Return (x, y) of the center of cell containing provided text 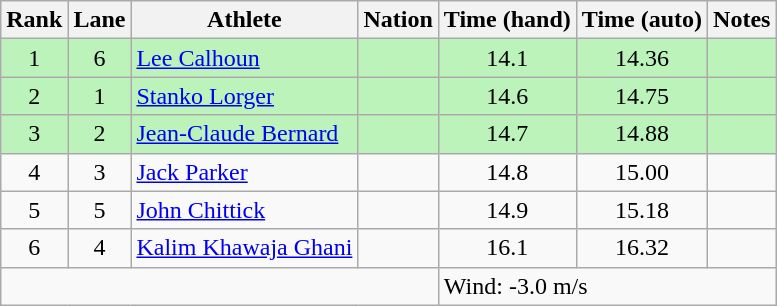
Jean-Claude Bernard (244, 134)
Nation (398, 20)
14.1 (507, 58)
Time (auto) (642, 20)
14.88 (642, 134)
15.00 (642, 172)
16.32 (642, 248)
Stanko Lorger (244, 96)
Kalim Khawaja Ghani (244, 248)
Wind: -3.0 m/s (607, 286)
Jack Parker (244, 172)
14.36 (642, 58)
John Chittick (244, 210)
Time (hand) (507, 20)
Rank (34, 20)
16.1 (507, 248)
Lee Calhoun (244, 58)
Athlete (244, 20)
14.7 (507, 134)
14.8 (507, 172)
Lane (100, 20)
14.9 (507, 210)
Notes (742, 20)
14.75 (642, 96)
14.6 (507, 96)
15.18 (642, 210)
